Return [X, Y] of the center of cell containing provided text 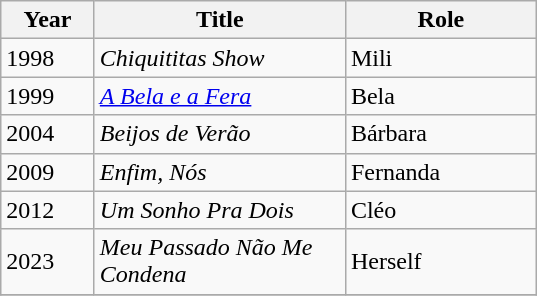
Year [48, 20]
1999 [48, 96]
Bárbara [440, 134]
2004 [48, 134]
Enfim, Nós [220, 172]
Herself [440, 262]
Cléo [440, 210]
Title [220, 20]
2012 [48, 210]
Bela [440, 96]
Beijos de Verão [220, 134]
Meu Passado Não Me Condena [220, 262]
1998 [48, 58]
Um Sonho Pra Dois [220, 210]
Fernanda [440, 172]
2009 [48, 172]
Role [440, 20]
A Bela e a Fera [220, 96]
2023 [48, 262]
Chiquititas Show [220, 58]
Mili [440, 58]
